Determine the (X, Y) coordinate at the center of the cell enclosing the given text.  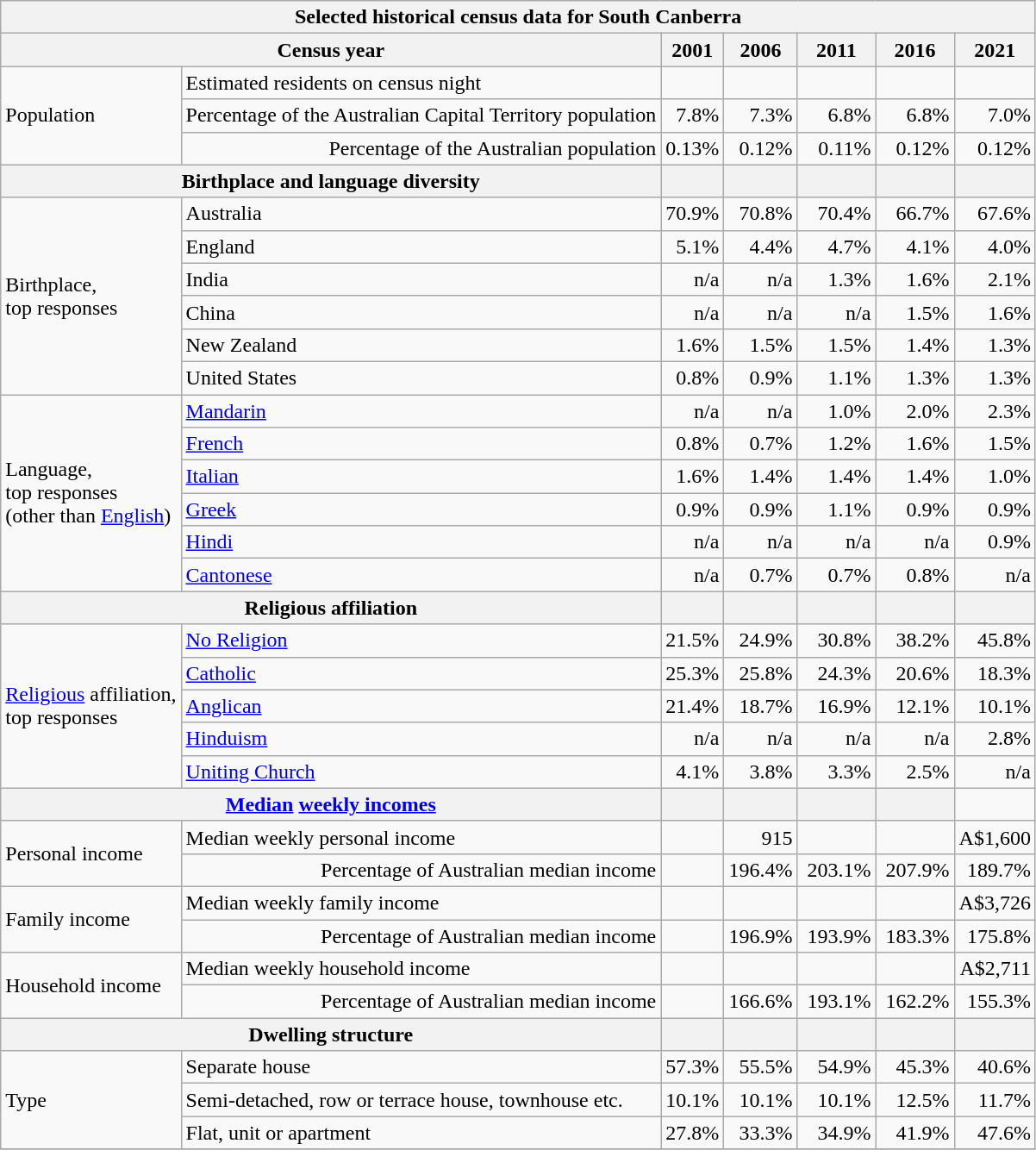
45.8% (995, 641)
40.6% (995, 1067)
193.1% (836, 1002)
57.3% (693, 1067)
Religious affiliation (331, 608)
5.1% (693, 247)
67.6% (995, 214)
2006 (760, 50)
A$2,711 (995, 969)
7.8% (693, 116)
Median weekly personal income (421, 837)
Census year (331, 50)
Family income (91, 919)
155.3% (995, 1002)
2.1% (995, 279)
18.7% (760, 706)
Selected historical census data for South Canberra (519, 17)
70.4% (836, 214)
Birthplace and language diversity (331, 181)
3.3% (836, 772)
4.0% (995, 247)
Personal income (91, 853)
Population (91, 116)
Median weekly incomes (331, 804)
45.3% (915, 1067)
A$3,726 (995, 903)
166.6% (760, 1002)
915 (760, 837)
Semi-detached, row or terrace house, townhouse etc. (421, 1100)
21.4% (693, 706)
25.3% (693, 673)
18.3% (995, 673)
Australia (421, 214)
Type (91, 1100)
203.1% (836, 870)
2016 (915, 50)
Religious affiliation,top responses (91, 706)
A$1,600 (995, 837)
47.6% (995, 1133)
25.8% (760, 673)
Anglican (421, 706)
Percentage of the Australian population (421, 148)
Mandarin (421, 411)
Greek (421, 509)
4.7% (836, 247)
11.7% (995, 1100)
Separate house (421, 1067)
196.9% (760, 935)
2.3% (995, 411)
196.4% (760, 870)
21.5% (693, 641)
4.4% (760, 247)
12.5% (915, 1100)
54.9% (836, 1067)
27.8% (693, 1133)
2.8% (995, 739)
33.3% (760, 1133)
183.3% (915, 935)
No Religion (421, 641)
7.0% (995, 116)
China (421, 312)
Italian (421, 477)
207.9% (915, 870)
French (421, 444)
162.2% (915, 1002)
34.9% (836, 1133)
2.5% (915, 772)
3.8% (760, 772)
England (421, 247)
Hinduism (421, 739)
Language,top responses(other than English) (91, 493)
1.2% (836, 444)
Flat, unit or apartment (421, 1133)
20.6% (915, 673)
New Zealand (421, 345)
41.9% (915, 1133)
193.9% (836, 935)
Catholic (421, 673)
India (421, 279)
0.13% (693, 148)
16.9% (836, 706)
Household income (91, 985)
Hindi (421, 542)
2011 (836, 50)
Dwelling structure (331, 1034)
Birthplace,top responses (91, 296)
United States (421, 378)
Median weekly family income (421, 903)
Cantonese (421, 575)
38.2% (915, 641)
189.7% (995, 870)
12.1% (915, 706)
66.7% (915, 214)
Estimated residents on census night (421, 83)
2001 (693, 50)
24.3% (836, 673)
55.5% (760, 1067)
7.3% (760, 116)
Percentage of the Australian Capital Territory population (421, 116)
2.0% (915, 411)
Median weekly household income (421, 969)
2021 (995, 50)
70.8% (760, 214)
24.9% (760, 641)
30.8% (836, 641)
175.8% (995, 935)
Uniting Church (421, 772)
0.11% (836, 148)
70.9% (693, 214)
